Identify which cell holds the provided text, then report its [X, Y] central coordinate. 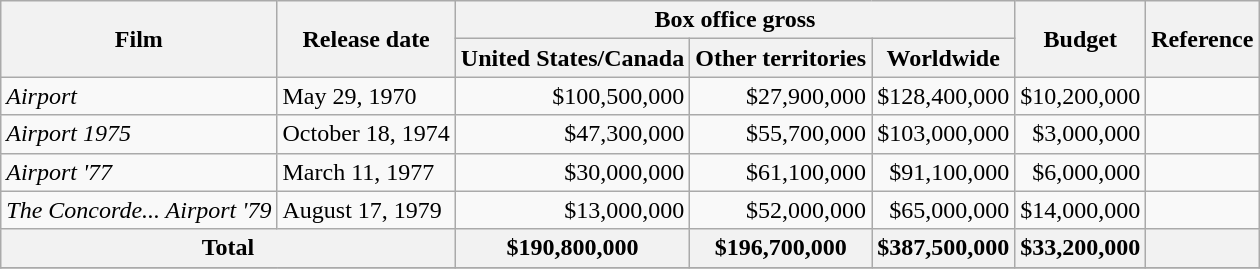
Film [139, 39]
Box office gross [734, 20]
$128,400,000 [944, 96]
August 17, 1979 [366, 210]
$6,000,000 [1080, 172]
March 11, 1977 [366, 172]
$3,000,000 [1080, 134]
$91,100,000 [944, 172]
$61,100,000 [781, 172]
$190,800,000 [572, 248]
$30,000,000 [572, 172]
$196,700,000 [781, 248]
$10,200,000 [1080, 96]
May 29, 1970 [366, 96]
$100,500,000 [572, 96]
$13,000,000 [572, 210]
Airport '77 [139, 172]
$52,000,000 [781, 210]
$14,000,000 [1080, 210]
Airport [139, 96]
$27,900,000 [781, 96]
United States/Canada [572, 58]
The Concorde... Airport '79 [139, 210]
$55,700,000 [781, 134]
Worldwide [944, 58]
$103,000,000 [944, 134]
Budget [1080, 39]
Total [228, 248]
October 18, 1974 [366, 134]
$65,000,000 [944, 210]
Other territories [781, 58]
Reference [1202, 39]
Airport 1975 [139, 134]
$387,500,000 [944, 248]
Release date [366, 39]
$33,200,000 [1080, 248]
$47,300,000 [572, 134]
